Identify which cell holds the provided text, then report its [x, y] central coordinate. 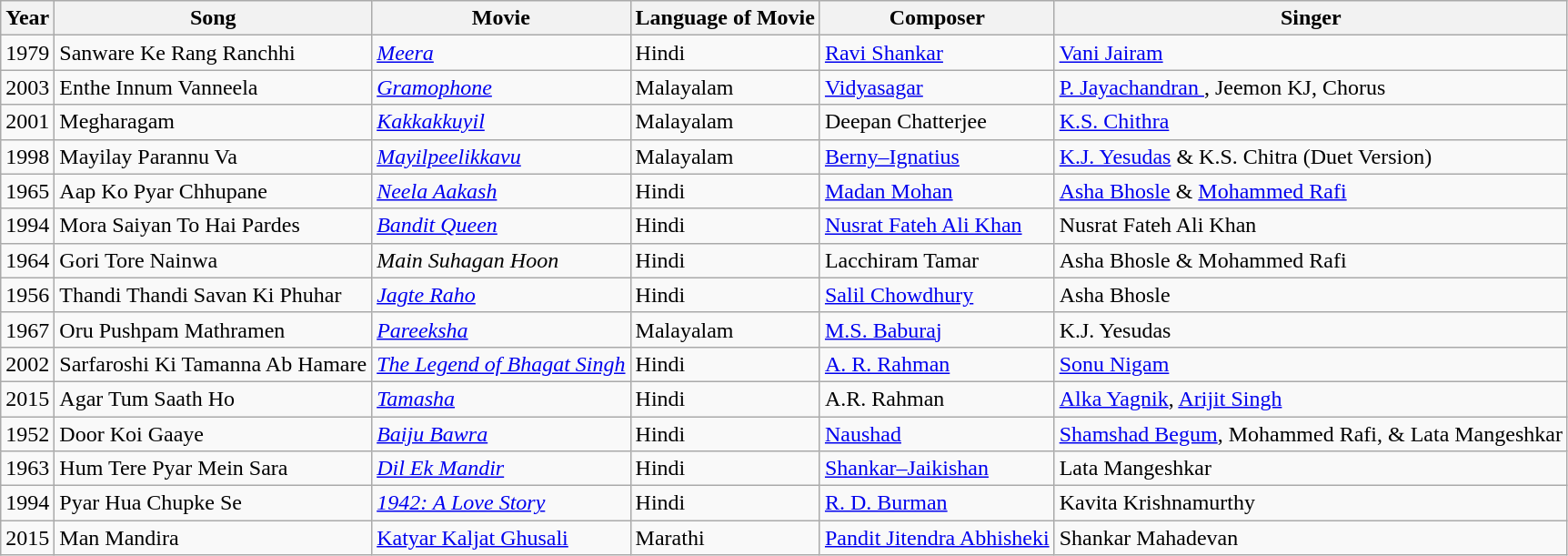
Vidyasagar [937, 87]
Hum Tere Pyar Mein Sara [213, 469]
Mayilay Parannu Va [213, 157]
Berny–Ignatius [937, 157]
Language of Movie [725, 18]
Jagte Raho [501, 295]
Enthe Innum Vanneela [213, 87]
Singer [1311, 18]
Song [213, 18]
Sarfaroshi Ki Tamanna Ab Hamare [213, 364]
2003 [27, 87]
K.J. Yesudas [1311, 329]
2002 [27, 364]
K.S. Chithra [1311, 122]
Lata Mangeshkar [1311, 469]
Bandit Queen [501, 226]
P. Jayachandran , Jeemon KJ, Chorus [1311, 87]
Marathi [725, 538]
1963 [27, 469]
A. R. Rahman [937, 364]
Kakkakkuyil [501, 122]
Pyar Hua Chupke Se [213, 503]
1967 [27, 329]
R. D. Burman [937, 503]
Baiju Bawra [501, 434]
Year [27, 18]
Gramophone [501, 87]
Thandi Thandi Savan Ki Phuhar [213, 295]
Agar Tum Saath Ho [213, 399]
Composer [937, 18]
2001 [27, 122]
Salil Chowdhury [937, 295]
Vani Jairam [1311, 53]
1965 [27, 191]
K.J. Yesudas & K.S. Chitra (Duet Version) [1311, 157]
Shamshad Begum, Mohammed Rafi, & Lata Mangeshkar [1311, 434]
A.R. Rahman [937, 399]
Alka Yagnik, Arijit Singh [1311, 399]
1956 [27, 295]
Shankar Mahadevan [1311, 538]
Deepan Chatterjee [937, 122]
Mayilpeelikkavu [501, 157]
Megharagam [213, 122]
Sanware Ke Rang Ranchhi [213, 53]
Neela Aakash [501, 191]
1942: A Love Story [501, 503]
Door Koi Gaaye [213, 434]
Lacchiram Tamar [937, 260]
Tamasha [501, 399]
Asha Bhosle [1311, 295]
Meera [501, 53]
Oru Pushpam Mathramen [213, 329]
Pareeksha [501, 329]
Gori Tore Nainwa [213, 260]
Pandit Jitendra Abhisheki [937, 538]
Sonu Nigam [1311, 364]
Naushad [937, 434]
Mora Saiyan To Hai Pardes [213, 226]
M.S. Baburaj [937, 329]
Shankar–Jaikishan [937, 469]
1998 [27, 157]
Man Mandira [213, 538]
1979 [27, 53]
Madan Mohan [937, 191]
1952 [27, 434]
Aap Ko Pyar Chhupane [213, 191]
Kavita Krishnamurthy [1311, 503]
The Legend of Bhagat Singh [501, 364]
1964 [27, 260]
Ravi Shankar [937, 53]
Dil Ek Mandir [501, 469]
Katyar Kaljat Ghusali [501, 538]
Main Suhagan Hoon [501, 260]
Movie [501, 18]
